Provide the [X, Y] coordinate of the cell's center where the given text is located.  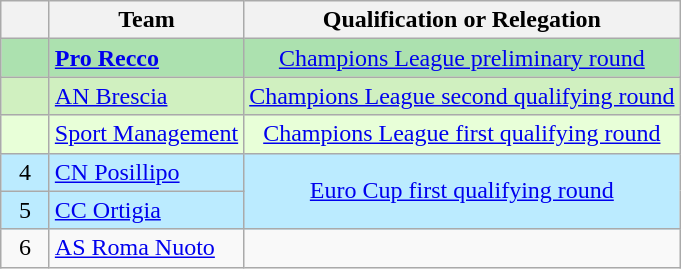
5 [26, 210]
Team [146, 20]
AS Roma Nuoto [146, 248]
Champions League first qualifying round [462, 134]
Euro Cup first qualifying round [462, 191]
Champions League preliminary round [462, 58]
Champions League second qualifying round [462, 96]
6 [26, 248]
AN Brescia [146, 96]
Sport Management [146, 134]
CN Posillipo [146, 172]
4 [26, 172]
Pro Recco [146, 58]
Qualification or Relegation [462, 20]
CC Ortigia [146, 210]
